Find where the given text appears and provide that cell's center as (X, Y) coordinate. 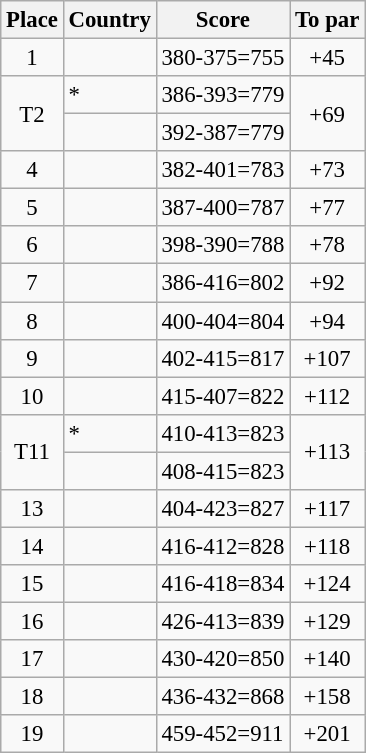
10 (32, 396)
8 (32, 321)
T2 (32, 114)
459-452=911 (223, 734)
+78 (328, 245)
402-415=817 (223, 358)
+45 (328, 58)
6 (32, 245)
416-418=834 (223, 584)
+113 (328, 452)
+118 (328, 546)
+73 (328, 170)
+140 (328, 659)
Place (32, 20)
416-412=828 (223, 546)
1 (32, 58)
+94 (328, 321)
19 (32, 734)
415-407=822 (223, 396)
398-390=788 (223, 245)
408-415=823 (223, 471)
9 (32, 358)
+77 (328, 208)
+107 (328, 358)
17 (32, 659)
+117 (328, 509)
410-413=823 (223, 433)
386-416=802 (223, 283)
436-432=868 (223, 697)
4 (32, 170)
430-420=850 (223, 659)
382-401=783 (223, 170)
+158 (328, 697)
14 (32, 546)
T11 (32, 452)
16 (32, 621)
386-393=779 (223, 95)
7 (32, 283)
Country (110, 20)
+129 (328, 621)
380-375=755 (223, 58)
18 (32, 697)
15 (32, 584)
+124 (328, 584)
13 (32, 509)
To par (328, 20)
426-413=839 (223, 621)
+69 (328, 114)
5 (32, 208)
392-387=779 (223, 133)
+92 (328, 283)
387-400=787 (223, 208)
400-404=804 (223, 321)
404-423=827 (223, 509)
+112 (328, 396)
+201 (328, 734)
Score (223, 20)
